Scan for the cell matching the given text and deliver its [x, y] coordinate at center. 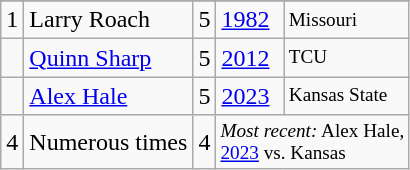
Most recent: Alex Hale,2023 vs. Kansas [312, 142]
Alex Hale [108, 96]
Numerous times [108, 142]
1 [12, 20]
2023 [250, 96]
1982 [250, 20]
Missouri [346, 20]
Quinn Sharp [108, 58]
2012 [250, 58]
TCU [346, 58]
Kansas State [346, 96]
Larry Roach [108, 20]
